Provide the (x, y) coordinate of the cell's center where the given text is located.  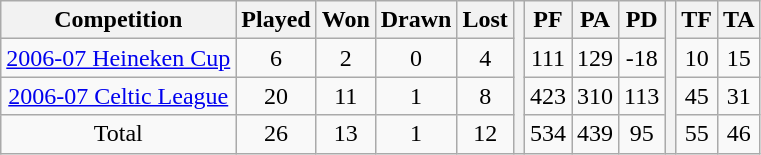
11 (346, 96)
-18 (642, 58)
46 (740, 134)
Won (346, 20)
TF (697, 20)
PA (596, 20)
6 (276, 58)
13 (346, 134)
423 (548, 96)
113 (642, 96)
Played (276, 20)
15 (740, 58)
10 (697, 58)
Drawn (416, 20)
111 (548, 58)
PF (548, 20)
26 (276, 134)
0 (416, 58)
2 (346, 58)
2006-07 Celtic League (118, 96)
534 (548, 134)
TA (740, 20)
Lost (485, 20)
2006-07 Heineken Cup (118, 58)
129 (596, 58)
PD (642, 20)
310 (596, 96)
Total (118, 134)
12 (485, 134)
439 (596, 134)
95 (642, 134)
4 (485, 58)
20 (276, 96)
55 (697, 134)
31 (740, 96)
45 (697, 96)
8 (485, 96)
Competition (118, 20)
